Return the [x, y] coordinate for the center point of the cell that contains the specified text.  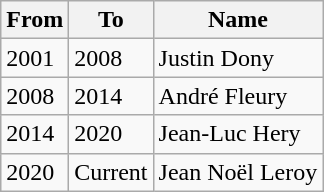
André Fleury [238, 96]
Name [238, 20]
Current [111, 172]
2001 [35, 58]
From [35, 20]
Jean-Luc Hery [238, 134]
Jean Noël Leroy [238, 172]
To [111, 20]
Justin Dony [238, 58]
